From the cell containing the given text, extract its center point as [X, Y] coordinate. 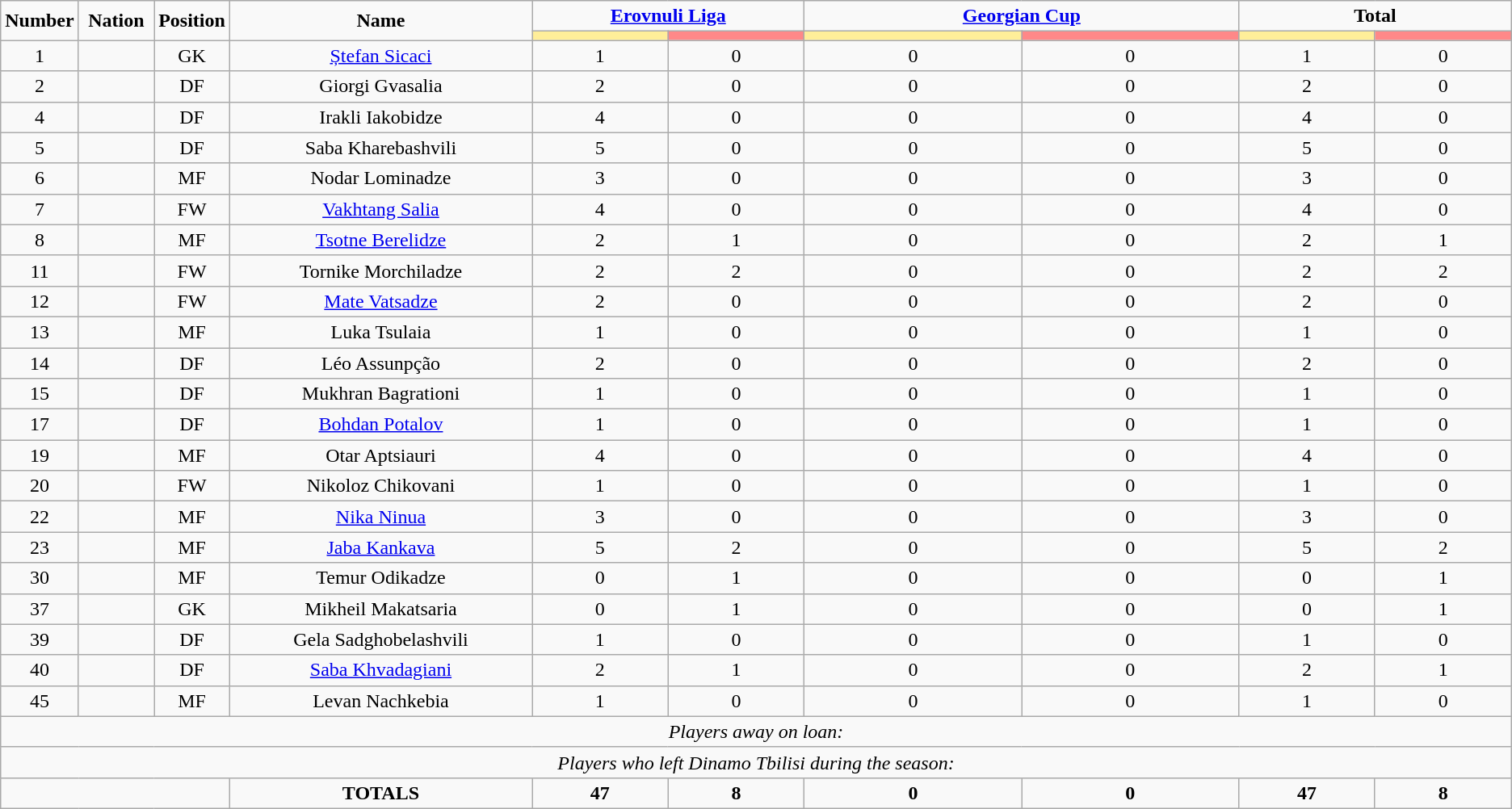
22 [40, 517]
Bohdan Potalov [380, 425]
Position [192, 21]
Giorgi Gvasalia [380, 86]
Mukhran Bagrationi [380, 394]
Levan Nachkebia [380, 701]
45 [40, 701]
Temur Odikadze [380, 578]
39 [40, 639]
TOTALS [380, 793]
Tornike Morchiladze [380, 270]
Nika Ninua [380, 517]
Mikheil Makatsaria [380, 609]
13 [40, 332]
Players away on loan: [756, 731]
Gela Sadghobelashvili [380, 639]
Léo Assunpção [380, 363]
12 [40, 301]
Saba Khvadagiani [380, 670]
Otar Aptsiauri [380, 455]
15 [40, 394]
20 [40, 486]
6 [40, 178]
23 [40, 547]
Nikoloz Chikovani [380, 486]
40 [40, 670]
Total [1375, 16]
Players who left Dinamo Tbilisi during the season: [756, 762]
17 [40, 425]
Nodar Lominadze [380, 178]
Vakhtang Salia [380, 209]
Name [380, 21]
Nation [116, 21]
19 [40, 455]
Georgian Cup [1022, 16]
14 [40, 363]
11 [40, 270]
Ștefan Sicaci [380, 56]
Irakli Iakobidze [380, 117]
Mate Vatsadze [380, 301]
Erovnuli Liga [667, 16]
7 [40, 209]
Number [40, 21]
30 [40, 578]
Jaba Kankava [380, 547]
Saba Kharebashvili [380, 148]
37 [40, 609]
Luka Tsulaia [380, 332]
Tsotne Berelidze [380, 240]
